Search for the cell housing the specified text and yield its (x, y) center coordinate. 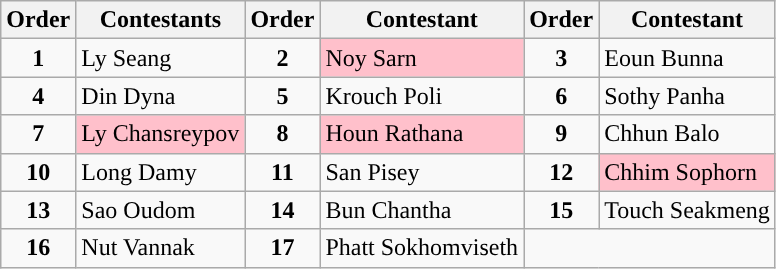
San Pisey (422, 172)
1 (38, 58)
Krouch Poli (422, 96)
13 (38, 210)
Sothy Panha (688, 96)
4 (38, 96)
11 (282, 172)
Chhun Balo (688, 134)
10 (38, 172)
Din Dyna (160, 96)
9 (562, 134)
7 (38, 134)
5 (282, 96)
17 (282, 248)
12 (562, 172)
3 (562, 58)
Houn Rathana (422, 134)
2 (282, 58)
Chhim Sophorn (688, 172)
14 (282, 210)
Eoun Bunna (688, 58)
Nut Vannak (160, 248)
Contestants (160, 20)
Long Damy (160, 172)
Touch Seakmeng (688, 210)
15 (562, 210)
Noy Sarn (422, 58)
16 (38, 248)
Sao Oudom (160, 210)
Ly Seang (160, 58)
6 (562, 96)
Phatt Sokhomviseth (422, 248)
Bun Chantha (422, 210)
8 (282, 134)
Ly Chansreypov (160, 134)
